Output the [X, Y] coordinate of the center of the cell containing the given text.  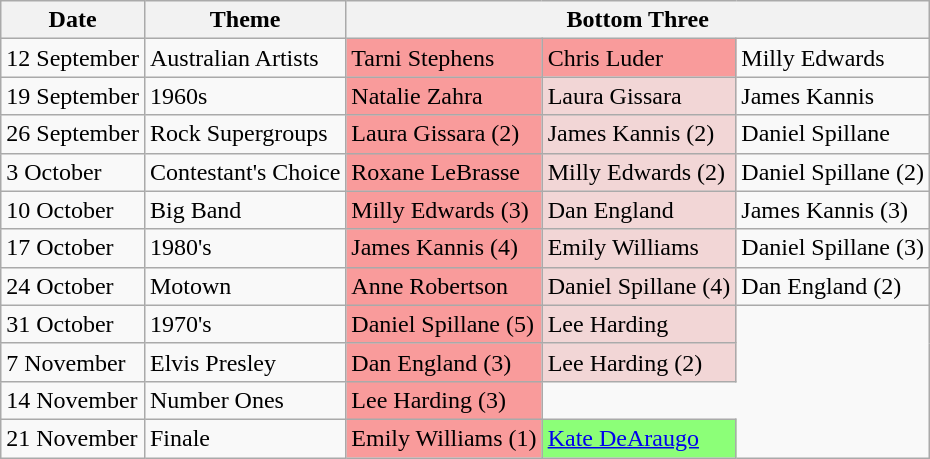
Lee Harding [639, 324]
Milly Edwards (3) [444, 210]
1980's [244, 248]
19 September [73, 96]
Tarni Stephens [444, 58]
Milly Edwards [833, 58]
Emily Williams (1) [444, 438]
12 September [73, 58]
Daniel Spillane (3) [833, 248]
James Kannis (2) [639, 134]
10 October [73, 210]
Laura Gissara (2) [444, 134]
James Kannis (3) [833, 210]
24 October [73, 286]
Number Ones [244, 400]
Motown [244, 286]
Emily Williams [639, 248]
Lee Harding (3) [444, 400]
3 October [73, 172]
Anne Robertson [444, 286]
Daniel Spillane (5) [444, 324]
Laura Gissara [639, 96]
Big Band [244, 210]
James Kannis (4) [444, 248]
Date [73, 20]
Rock Supergroups [244, 134]
Contestant's Choice [244, 172]
Natalie Zahra [444, 96]
Daniel Spillane (4) [639, 286]
31 October [73, 324]
7 November [73, 362]
Dan England [639, 210]
14 November [73, 400]
Lee Harding (2) [639, 362]
Theme [244, 20]
Elvis Presley [244, 362]
17 October [73, 248]
Finale [244, 438]
1970's [244, 324]
Chris Luder [639, 58]
James Kannis [833, 96]
21 November [73, 438]
Roxane LeBrasse [444, 172]
Milly Edwards (2) [639, 172]
Kate DeAraugo [639, 438]
26 September [73, 134]
1960s [244, 96]
Australian Artists [244, 58]
Daniel Spillane (2) [833, 172]
Daniel Spillane [833, 134]
Dan England (2) [833, 286]
Bottom Three [638, 20]
Dan England (3) [444, 362]
